Extract the [x, y] coordinate from the center of the cell holding the provided text.  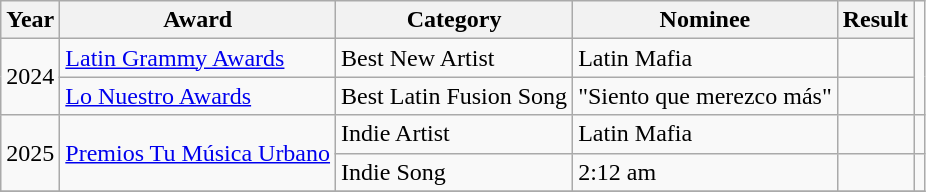
Best New Artist [454, 58]
Award [198, 20]
Latin Grammy Awards [198, 58]
Category [454, 20]
"Siento que merezco más" [706, 96]
Best Latin Fusion Song [454, 96]
2:12 am [706, 172]
Nominee [706, 20]
Lo Nuestro Awards [198, 96]
Premios Tu Música Urbano [198, 153]
Indie Artist [454, 134]
2024 [30, 77]
2025 [30, 153]
Year [30, 20]
Result [875, 20]
Indie Song [454, 172]
